Extract the (X, Y) coordinate from the center of the cell holding the provided text.  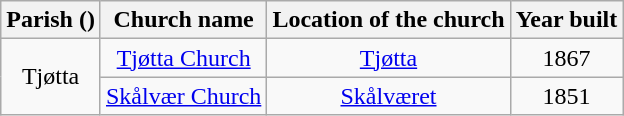
Church name (183, 20)
Location of the church (388, 20)
Tjøtta Church (183, 58)
1851 (566, 96)
Skålværet (388, 96)
Parish () (51, 20)
Skålvær Church (183, 96)
1867 (566, 58)
Year built (566, 20)
